Pinpoint the cell where the given text exists, returning its [x, y] midpoint coordinate. 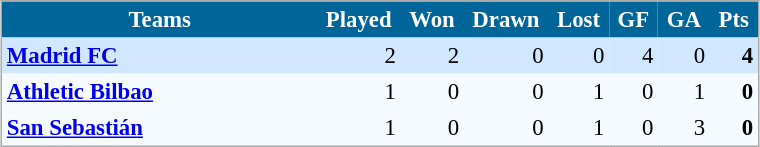
Athletic Bilbao [160, 92]
Drawn [506, 20]
Teams [160, 20]
Won [432, 20]
Madrid FC [160, 56]
Pts [734, 20]
GF [634, 20]
3 [684, 128]
San Sebastián [160, 128]
GA [684, 20]
Played [358, 20]
Lost [578, 20]
